Search for the cell housing the specified text and yield its [X, Y] center coordinate. 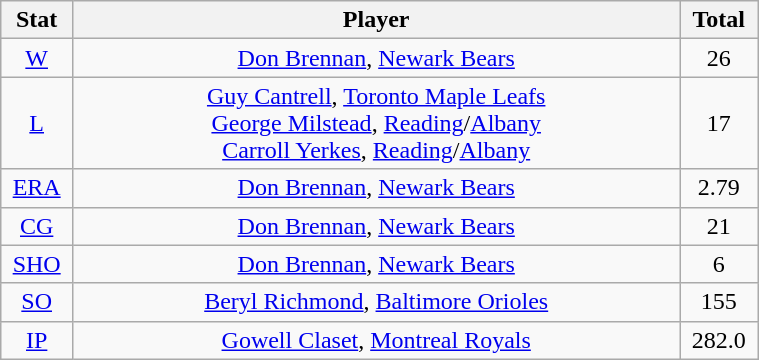
2.79 [719, 188]
Total [719, 20]
ERA [37, 188]
155 [719, 302]
Gowell Claset, Montreal Royals [376, 340]
IP [37, 340]
6 [719, 264]
Beryl Richmond, Baltimore Orioles [376, 302]
SHO [37, 264]
Stat [37, 20]
Guy Cantrell, Toronto Maple Leafs George Milstead, Reading/Albany Carroll Yerkes, Reading/Albany [376, 123]
Player [376, 20]
26 [719, 58]
CG [37, 226]
282.0 [719, 340]
L [37, 123]
21 [719, 226]
W [37, 58]
17 [719, 123]
SO [37, 302]
